Return the [x, y] coordinate for the center point of the cell that contains the specified text.  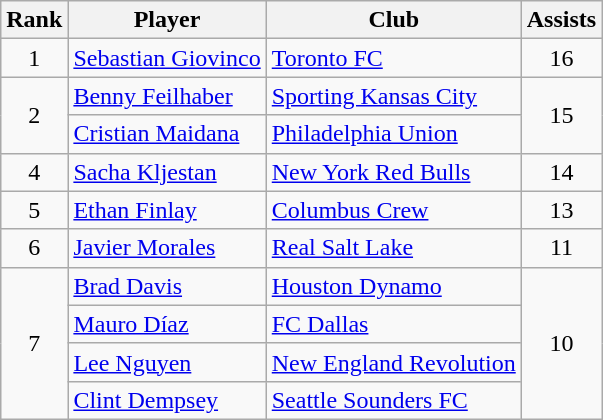
Real Salt Lake [394, 248]
FC Dallas [394, 324]
5 [34, 210]
Clint Dempsey [167, 400]
1 [34, 58]
New England Revolution [394, 362]
Ethan Finlay [167, 210]
4 [34, 172]
Cristian Maidana [167, 134]
Assists [561, 20]
Philadelphia Union [394, 134]
Sacha Kljestan [167, 172]
Player [167, 20]
Club [394, 20]
Seattle Sounders FC [394, 400]
Lee Nguyen [167, 362]
6 [34, 248]
7 [34, 343]
Sporting Kansas City [394, 96]
New York Red Bulls [394, 172]
10 [561, 343]
15 [561, 115]
Toronto FC [394, 58]
11 [561, 248]
Rank [34, 20]
Columbus Crew [394, 210]
Brad Davis [167, 286]
14 [561, 172]
16 [561, 58]
Mauro Díaz [167, 324]
Houston Dynamo [394, 286]
2 [34, 115]
Sebastian Giovinco [167, 58]
13 [561, 210]
Benny Feilhaber [167, 96]
Javier Morales [167, 248]
